Detect which cell encompasses the target text, then output its [x, y] center coordinate. 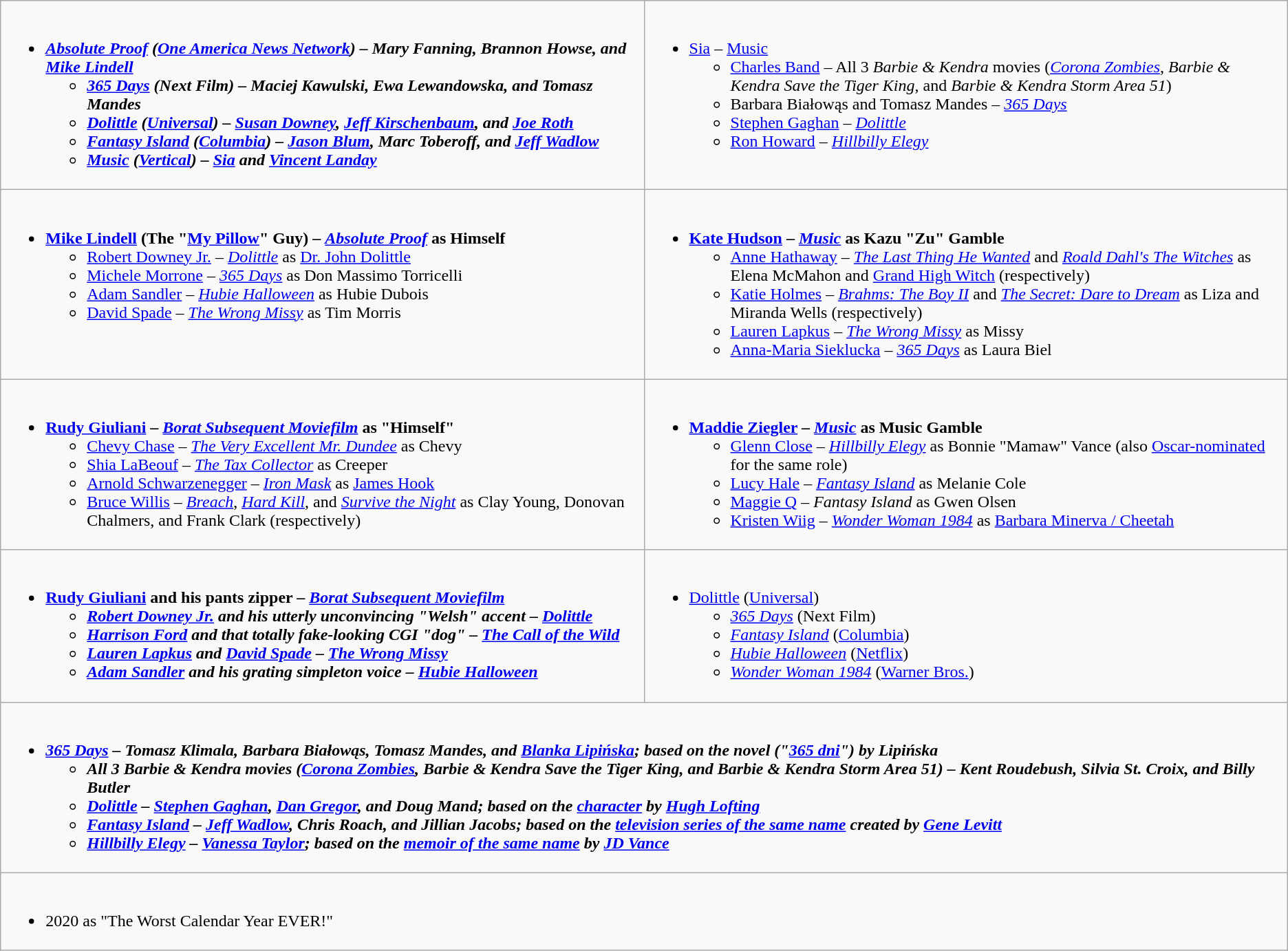
2020 as "The Worst Calendar Year EVER!" [644, 911]
Dolittle (Universal)365 Days (Next Film)Fantasy Island (Columbia)Hubie Halloween (Netflix)Wonder Woman 1984 (Warner Bros.) [966, 626]
